Identify which cell holds the provided text, then report its [x, y] central coordinate. 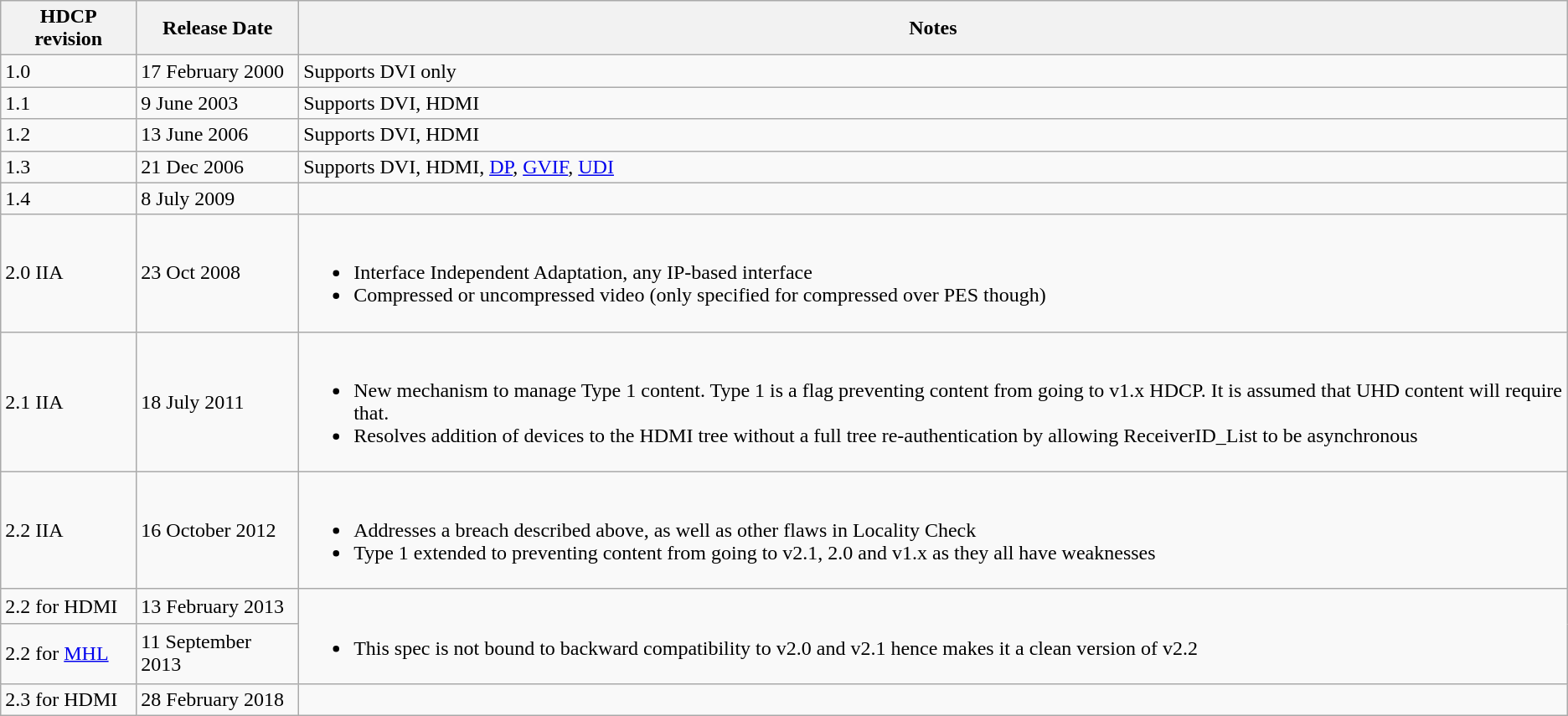
This spec is not bound to backward compatibility to v2.0 and v2.1 hence makes it a clean version of v2.2 [933, 636]
2.3 for HDMI [69, 699]
Supports DVI, HDMI, DP, GVIF, UDI [933, 167]
2.2 for MHL [69, 653]
HDCP revision [69, 28]
Release Date [218, 28]
28 February 2018 [218, 699]
9 June 2003 [218, 103]
8 July 2009 [218, 198]
1.0 [69, 71]
1.4 [69, 198]
Notes [933, 28]
2.2 for HDMI [69, 606]
1.1 [69, 103]
1.2 [69, 135]
13 February 2013 [218, 606]
13 June 2006 [218, 135]
2.2 IIA [69, 530]
11 September 2013 [218, 653]
Interface Independent Adaptation, any IP-based interfaceCompressed or uncompressed video (only specified for compressed over PES though) [933, 273]
17 February 2000 [218, 71]
23 Oct 2008 [218, 273]
18 July 2011 [218, 402]
Supports DVI only [933, 71]
1.3 [69, 167]
16 October 2012 [218, 530]
2.0 IIA [69, 273]
2.1 IIA [69, 402]
21 Dec 2006 [218, 167]
